Determine the (x, y) coordinate at the center of the cell enclosing the given text.  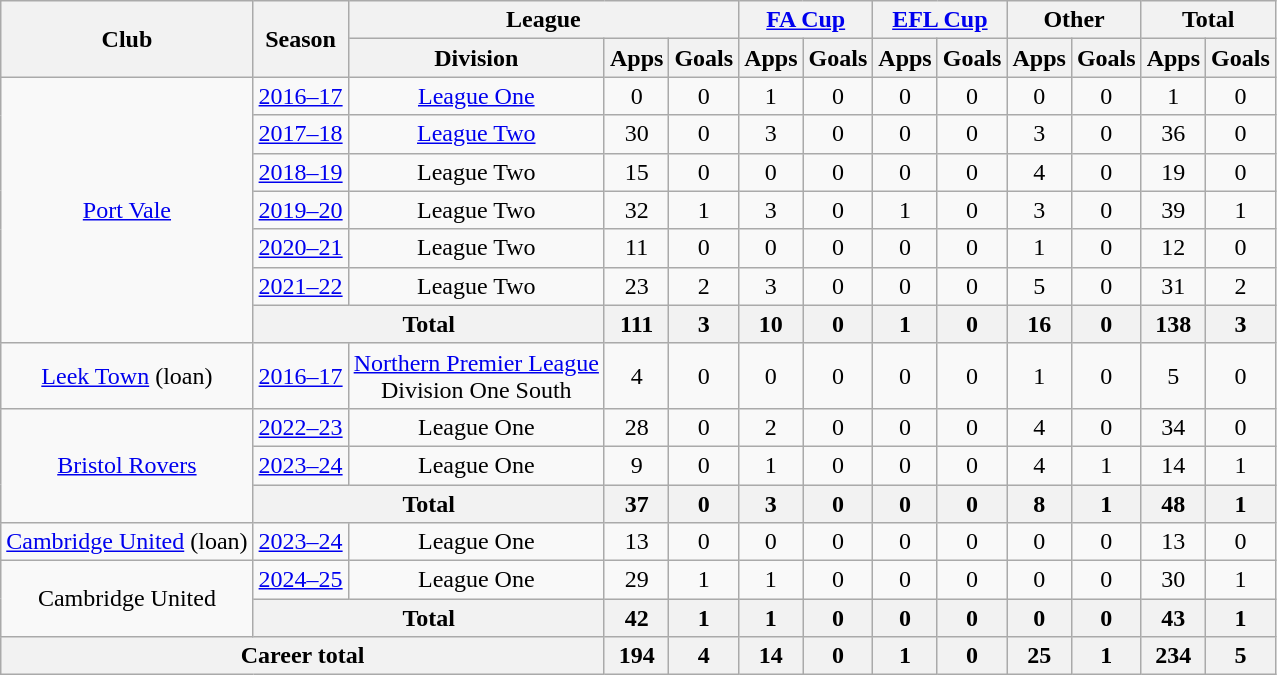
234 (1173, 656)
28 (636, 427)
Port Vale (127, 210)
12 (1173, 248)
34 (1173, 427)
10 (771, 324)
2018–19 (300, 172)
Other (1074, 20)
Career total (303, 656)
42 (636, 618)
League (543, 20)
Northern Premier LeagueDivision One South (476, 376)
19 (1173, 172)
Leek Town (loan) (127, 376)
EFL Cup (940, 20)
39 (1173, 210)
29 (636, 580)
2020–21 (300, 248)
48 (1173, 503)
2024–25 (300, 580)
32 (636, 210)
2017–18 (300, 134)
111 (636, 324)
Cambridge United (127, 599)
Season (300, 39)
2019–20 (300, 210)
8 (1039, 503)
37 (636, 503)
9 (636, 465)
2021–22 (300, 286)
15 (636, 172)
Division (476, 58)
194 (636, 656)
43 (1173, 618)
36 (1173, 134)
2022–23 (300, 427)
11 (636, 248)
23 (636, 286)
Bristol Rovers (127, 465)
Cambridge United (loan) (127, 542)
31 (1173, 286)
25 (1039, 656)
Club (127, 39)
138 (1173, 324)
FA Cup (806, 20)
16 (1039, 324)
